Search for the cell housing the specified text and yield its [X, Y] center coordinate. 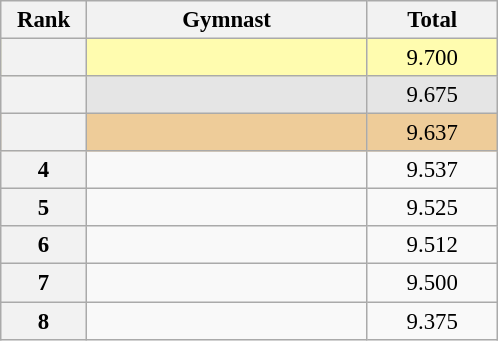
Total [432, 20]
9.637 [432, 133]
9.537 [432, 170]
9.512 [432, 245]
9.375 [432, 321]
9.675 [432, 95]
5 [44, 208]
9.525 [432, 208]
4 [44, 170]
6 [44, 245]
Gymnast [226, 20]
Rank [44, 20]
9.700 [432, 58]
9.500 [432, 283]
7 [44, 283]
8 [44, 321]
